From the cell containing the given text, extract its center point as (x, y) coordinate. 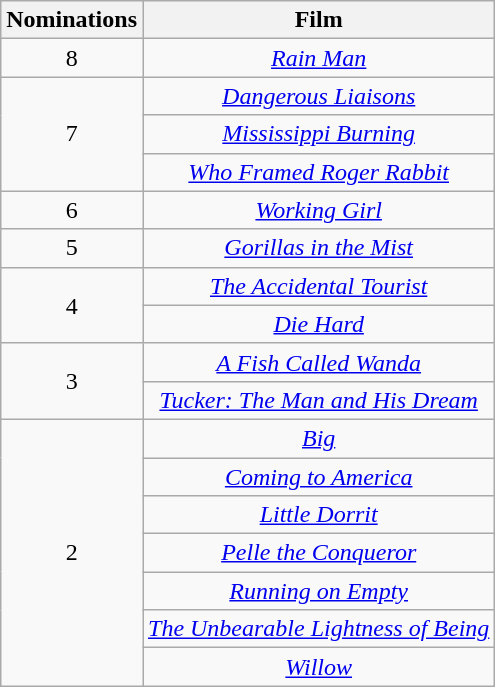
8 (72, 58)
2 (72, 552)
Tucker: The Man and His Dream (318, 400)
Who Framed Roger Rabbit (318, 172)
Gorillas in the Mist (318, 248)
The Unbearable Lightness of Being (318, 629)
Dangerous Liaisons (318, 96)
5 (72, 248)
Willow (318, 667)
Big (318, 438)
Little Dorrit (318, 515)
A Fish Called Wanda (318, 362)
4 (72, 305)
Film (318, 20)
Pelle the Conqueror (318, 553)
Running on Empty (318, 591)
6 (72, 210)
Die Hard (318, 324)
Coming to America (318, 477)
Rain Man (318, 58)
Nominations (72, 20)
Mississippi Burning (318, 134)
7 (72, 134)
3 (72, 381)
Working Girl (318, 210)
The Accidental Tourist (318, 286)
